Determine the [X, Y] coordinate at the center of the cell enclosing the given text.  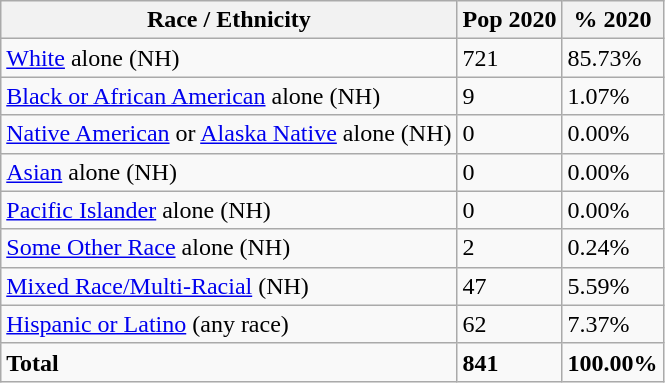
Mixed Race/Multi-Racial (NH) [229, 286]
5.59% [612, 286]
Native American or Alaska Native alone (NH) [229, 134]
721 [510, 58]
9 [510, 96]
2 [510, 248]
Some Other Race alone (NH) [229, 248]
% 2020 [612, 20]
Pop 2020 [510, 20]
Black or African American alone (NH) [229, 96]
841 [510, 362]
Asian alone (NH) [229, 172]
85.73% [612, 58]
Hispanic or Latino (any race) [229, 324]
47 [510, 286]
0.24% [612, 248]
7.37% [612, 324]
Race / Ethnicity [229, 20]
White alone (NH) [229, 58]
1.07% [612, 96]
62 [510, 324]
100.00% [612, 362]
Total [229, 362]
Pacific Islander alone (NH) [229, 210]
